From the cell containing the given text, extract its center point as [x, y] coordinate. 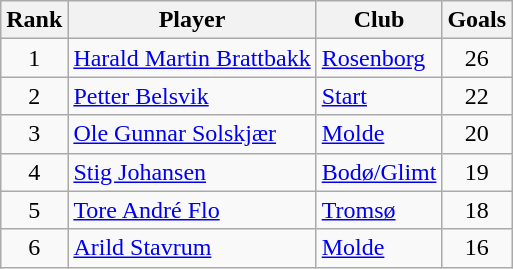
Petter Belsvik [192, 96]
Club [379, 20]
Player [192, 20]
18 [477, 210]
Harald Martin Brattbakk [192, 58]
26 [477, 58]
Arild Stavrum [192, 248]
4 [34, 172]
Rank [34, 20]
16 [477, 248]
22 [477, 96]
1 [34, 58]
Stig Johansen [192, 172]
Goals [477, 20]
Tromsø [379, 210]
2 [34, 96]
Ole Gunnar Solskjær [192, 134]
20 [477, 134]
Start [379, 96]
Tore André Flo [192, 210]
Rosenborg [379, 58]
Bodø/Glimt [379, 172]
3 [34, 134]
5 [34, 210]
6 [34, 248]
19 [477, 172]
